Identify which cell holds the provided text, then report its (X, Y) central coordinate. 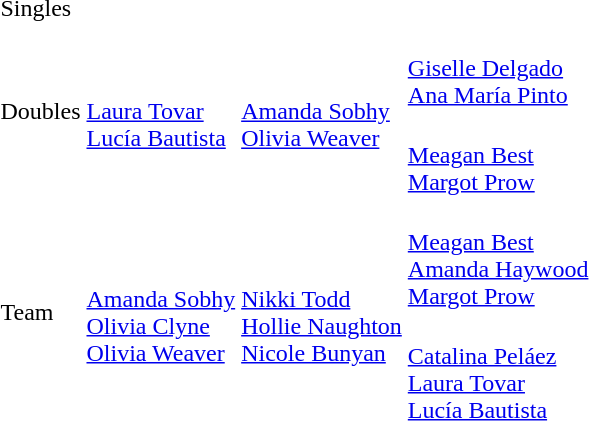
Laura TovarLucía Bautista (161, 112)
Amanda SobhyOlivia Weaver (322, 112)
